Capture the cell that displays the provided text and extract its [X, Y] central coordinate. 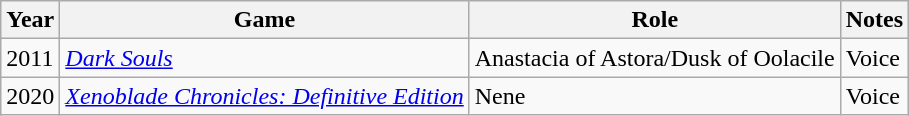
Anastacia of Astora/Dusk of Oolacile [654, 58]
Year [30, 20]
2011 [30, 58]
Notes [874, 20]
Xenoblade Chronicles: Definitive Edition [264, 96]
Dark Souls [264, 58]
Game [264, 20]
2020 [30, 96]
Nene [654, 96]
Role [654, 20]
